Search for the cell housing the specified text and yield its (X, Y) center coordinate. 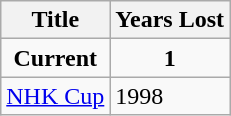
NHK Cup (56, 96)
Years Lost (170, 20)
1998 (170, 96)
1 (170, 58)
Title (56, 20)
Current (56, 58)
